Provide the [x, y] coordinate of the cell's center where the given text is located.  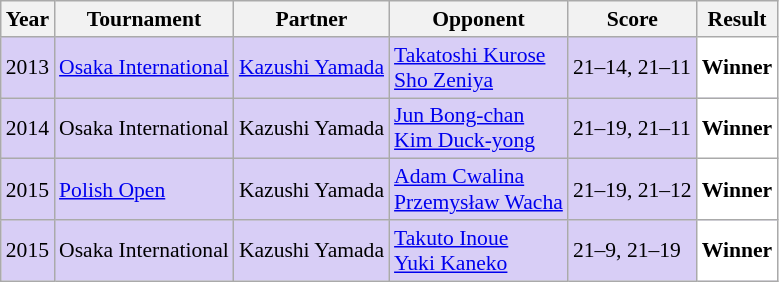
2014 [28, 128]
Takuto Inoue Yuki Kaneko [478, 250]
Opponent [478, 19]
Polish Open [144, 190]
Adam Cwalina Przemysław Wacha [478, 190]
Year [28, 19]
21–19, 21–12 [632, 190]
21–14, 21–11 [632, 68]
Partner [312, 19]
Result [738, 19]
Score [632, 19]
2013 [28, 68]
Takatoshi Kurose Sho Zeniya [478, 68]
Jun Bong-chan Kim Duck-yong [478, 128]
Tournament [144, 19]
21–19, 21–11 [632, 128]
21–9, 21–19 [632, 250]
